Scan for the cell matching the given text and deliver its (x, y) coordinate at center. 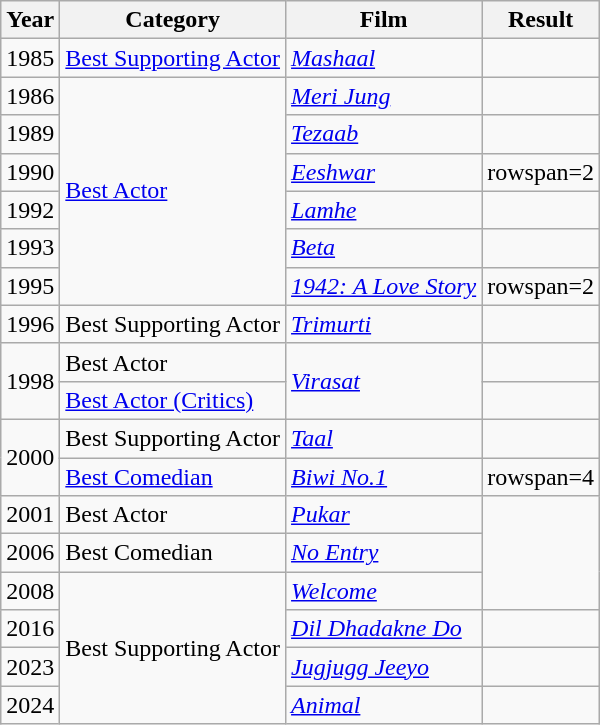
1993 (30, 248)
1995 (30, 286)
Dil Dhadakne Do (384, 629)
Result (541, 20)
2006 (30, 553)
2001 (30, 515)
1989 (30, 134)
Biwi No.1 (384, 477)
1992 (30, 210)
Eeshwar (384, 172)
1996 (30, 324)
Animal (384, 705)
Tezaab (384, 134)
1990 (30, 172)
Trimurti (384, 324)
Year (30, 20)
Category (173, 20)
rowspan=4 (541, 477)
Lamhe (384, 210)
Beta (384, 248)
1985 (30, 58)
2024 (30, 705)
Best Actor (Critics) (173, 400)
2023 (30, 667)
Pukar (384, 515)
2016 (30, 629)
1942: A Love Story (384, 286)
2008 (30, 591)
Virasat (384, 381)
Meri Jung (384, 96)
Jugjugg Jeeyo (384, 667)
2000 (30, 457)
Welcome (384, 591)
1986 (30, 96)
Mashaal (384, 58)
Film (384, 20)
No Entry (384, 553)
1998 (30, 381)
Taal (384, 438)
